Provide the (X, Y) coordinate of the cell's center where the given text is located.  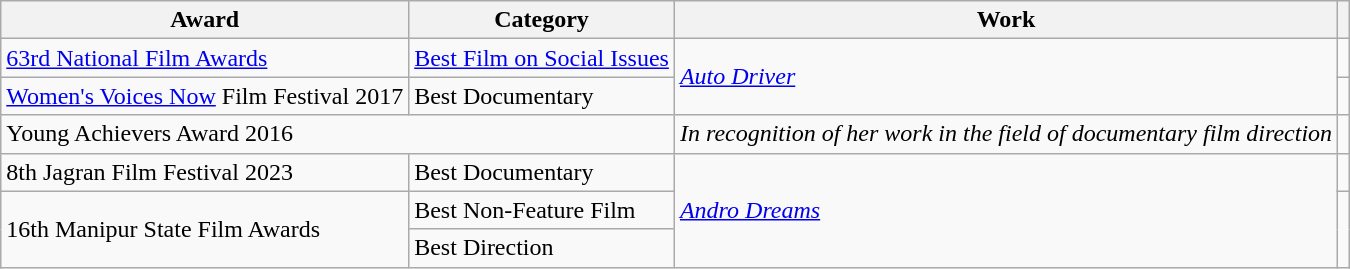
Young Achievers Award 2016 (338, 134)
8th Jagran Film Festival 2023 (205, 172)
Award (205, 20)
Women's Voices Now Film Festival 2017 (205, 96)
In recognition of her work in the field of documentary film direction (1006, 134)
63rd National Film Awards (205, 58)
Auto Driver (1006, 77)
Best Direction (542, 248)
Work (1006, 20)
Andro Dreams (1006, 210)
Best Film on Social Issues (542, 58)
16th Manipur State Film Awards (205, 229)
Category (542, 20)
Best Non-Feature Film (542, 210)
